Return (x, y) of the center of cell containing provided text 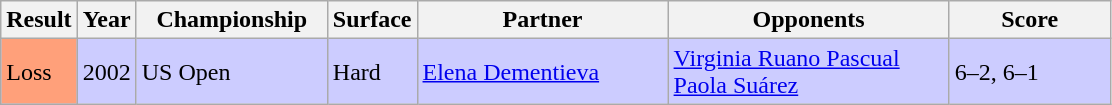
Surface (372, 20)
Score (1030, 20)
Elena Dementieva (542, 72)
Opponents (808, 20)
Loss (39, 72)
Partner (542, 20)
6–2, 6–1 (1030, 72)
Result (39, 20)
Championship (232, 20)
2002 (106, 72)
US Open (232, 72)
Hard (372, 72)
Virginia Ruano Pascual Paola Suárez (808, 72)
Year (106, 20)
